Identify which cell holds the provided text, then report its (X, Y) central coordinate. 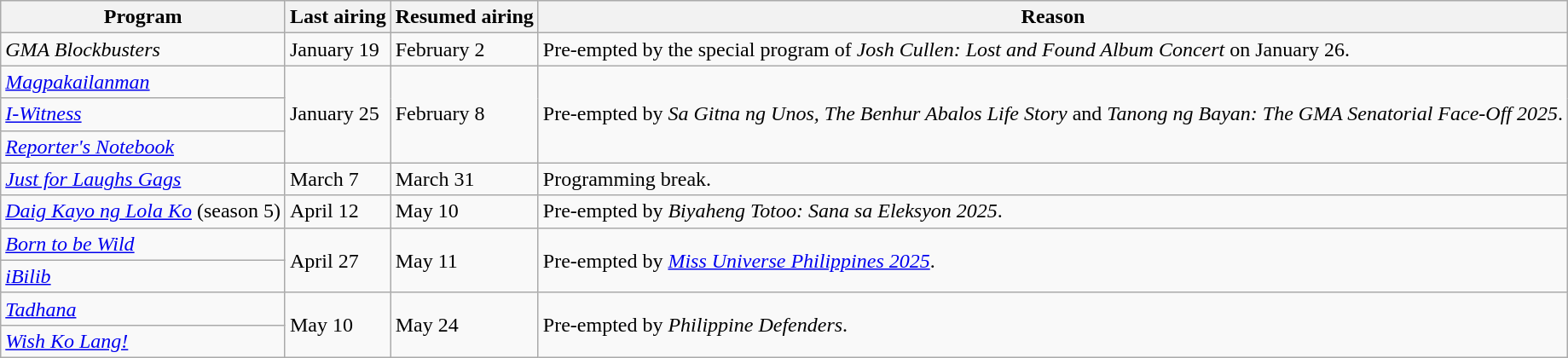
Magpakailanman (143, 82)
April 27 (338, 260)
Pre-empted by Sa Gitna ng Unos, The Benhur Abalos Life Story and Tanong ng Bayan: The GMA Senatorial Face-Off 2025. (1052, 114)
Reporter's Notebook (143, 147)
March 7 (338, 179)
May 11 (464, 260)
Pre-empted by the special program of Josh Cullen: Lost and Found Album Concert on January 26. (1052, 49)
Pre-empted by Miss Universe Philippines 2025. (1052, 260)
Daig Kayo ng Lola Ko (season 5) (143, 211)
Reason (1052, 17)
May 24 (464, 325)
Programming break. (1052, 179)
February 2 (464, 49)
Program (143, 17)
Wish Ko Lang! (143, 341)
April 12 (338, 211)
iBilib (143, 276)
GMA Blockbusters (143, 49)
January 25 (338, 114)
January 19 (338, 49)
Tadhana (143, 309)
Born to be Wild (143, 244)
Just for Laughs Gags (143, 179)
Last airing (338, 17)
Pre-empted by Biyaheng Totoo: Sana sa Eleksyon 2025. (1052, 211)
Resumed airing (464, 17)
I-Witness (143, 114)
March 31 (464, 179)
Pre-empted by Philippine Defenders. (1052, 325)
February 8 (464, 114)
